Pinpoint the cell where the given text exists, returning its [X, Y] midpoint coordinate. 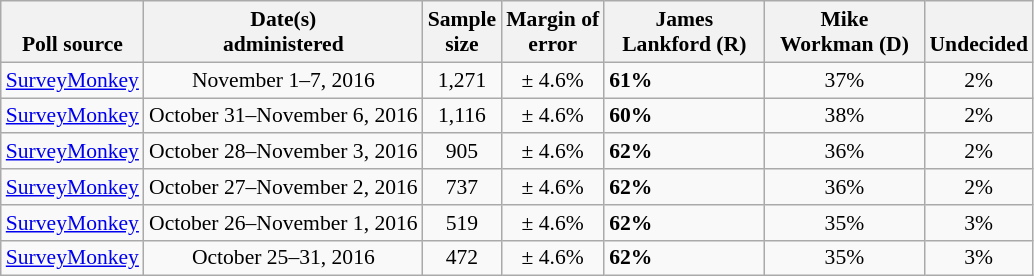
1,116 [462, 116]
519 [462, 223]
60% [684, 116]
October 27–November 2, 2016 [284, 187]
October 28–November 3, 2016 [284, 152]
JamesLankford (R) [684, 32]
Margin oferror [552, 32]
November 1–7, 2016 [284, 80]
472 [462, 258]
Poll source [72, 32]
MikeWorkman (D) [844, 32]
October 31–November 6, 2016 [284, 116]
October 26–November 1, 2016 [284, 223]
737 [462, 187]
Undecided [978, 32]
Samplesize [462, 32]
Date(s)administered [284, 32]
905 [462, 152]
1,271 [462, 80]
38% [844, 116]
October 25–31, 2016 [284, 258]
61% [684, 80]
37% [844, 80]
